Capture the cell that displays the provided text and extract its [x, y] central coordinate. 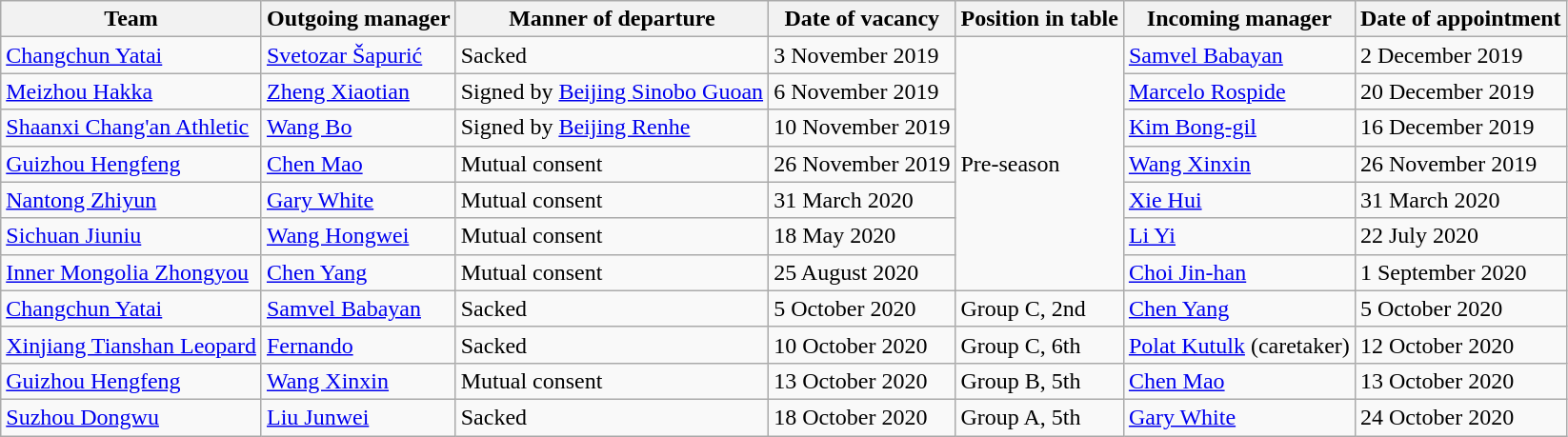
Wang Bo [358, 128]
10 November 2019 [862, 128]
Li Yi [1238, 236]
Date of appointment [1460, 19]
Position in table [1039, 19]
Zheng Xiaotian [358, 91]
Fernando [358, 345]
16 December 2019 [1460, 128]
Suzhou Dongwu [131, 417]
18 May 2020 [862, 236]
Liu Junwei [358, 417]
Polat Kutulk (caretaker) [1238, 345]
Xinjiang Tianshan Leopard [131, 345]
Group C, 6th [1039, 345]
20 December 2019 [1460, 91]
22 July 2020 [1460, 236]
24 October 2020 [1460, 417]
10 October 2020 [862, 345]
6 November 2019 [862, 91]
Manner of departure [612, 19]
Nantong Zhiyun [131, 200]
Signed by Beijing Sinobo Guoan [612, 91]
Group A, 5th [1039, 417]
Wang Hongwei [358, 236]
Team [131, 19]
12 October 2020 [1460, 345]
Date of vacancy [862, 19]
Shaanxi Chang'an Athletic [131, 128]
Xie Hui [1238, 200]
Group C, 2nd [1039, 308]
Svetozar Šapurić [358, 55]
2 December 2019 [1460, 55]
Kim Bong-gil [1238, 128]
Signed by Beijing Renhe [612, 128]
25 August 2020 [862, 272]
18 October 2020 [862, 417]
Choi Jin-han [1238, 272]
1 September 2020 [1460, 272]
Outgoing manager [358, 19]
Inner Mongolia Zhongyou [131, 272]
Meizhou Hakka [131, 91]
Incoming manager [1238, 19]
Marcelo Rospide [1238, 91]
Group B, 5th [1039, 381]
Sichuan Jiuniu [131, 236]
3 November 2019 [862, 55]
Pre-season [1039, 164]
